Find where the given text appears and provide that cell's center as (x, y) coordinate. 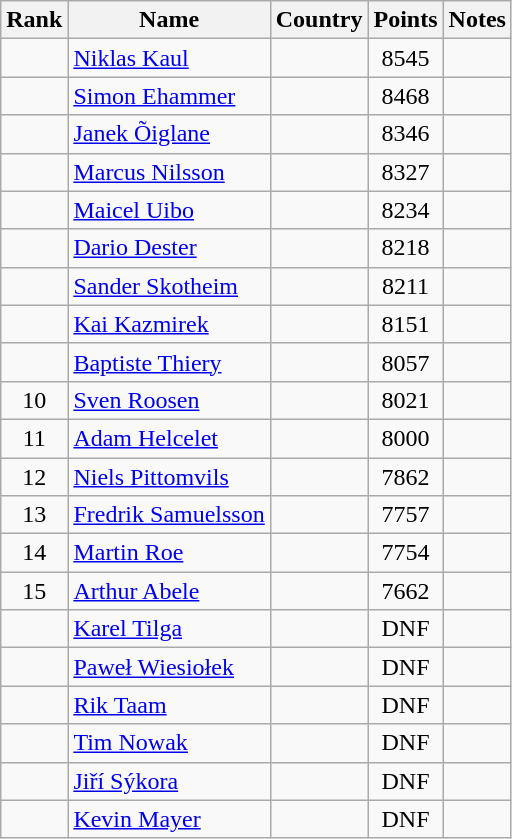
Niklas Kaul (169, 58)
10 (34, 400)
Karel Tilga (169, 629)
Fredrik Samuelsson (169, 515)
7754 (406, 553)
8234 (406, 210)
8545 (406, 58)
8151 (406, 324)
8021 (406, 400)
Kai Kazmirek (169, 324)
8468 (406, 96)
7862 (406, 477)
Dario Dester (169, 248)
Rank (34, 20)
Simon Ehammer (169, 96)
Name (169, 20)
8057 (406, 362)
Paweł Wiesiołek (169, 667)
Adam Helcelet (169, 438)
8211 (406, 286)
8346 (406, 134)
Points (406, 20)
Country (319, 20)
Rik Taam (169, 705)
15 (34, 591)
Martin Roe (169, 553)
Marcus Nilsson (169, 172)
8327 (406, 172)
Tim Nowak (169, 743)
Baptiste Thiery (169, 362)
8000 (406, 438)
Notes (477, 20)
Sven Roosen (169, 400)
7757 (406, 515)
Jiří Sýkora (169, 781)
Arthur Abele (169, 591)
13 (34, 515)
12 (34, 477)
Janek Õiglane (169, 134)
Sander Skotheim (169, 286)
Maicel Uibo (169, 210)
7662 (406, 591)
8218 (406, 248)
Niels Pittomvils (169, 477)
11 (34, 438)
14 (34, 553)
Kevin Mayer (169, 819)
